Scan for the cell matching the given text and deliver its [X, Y] coordinate at center. 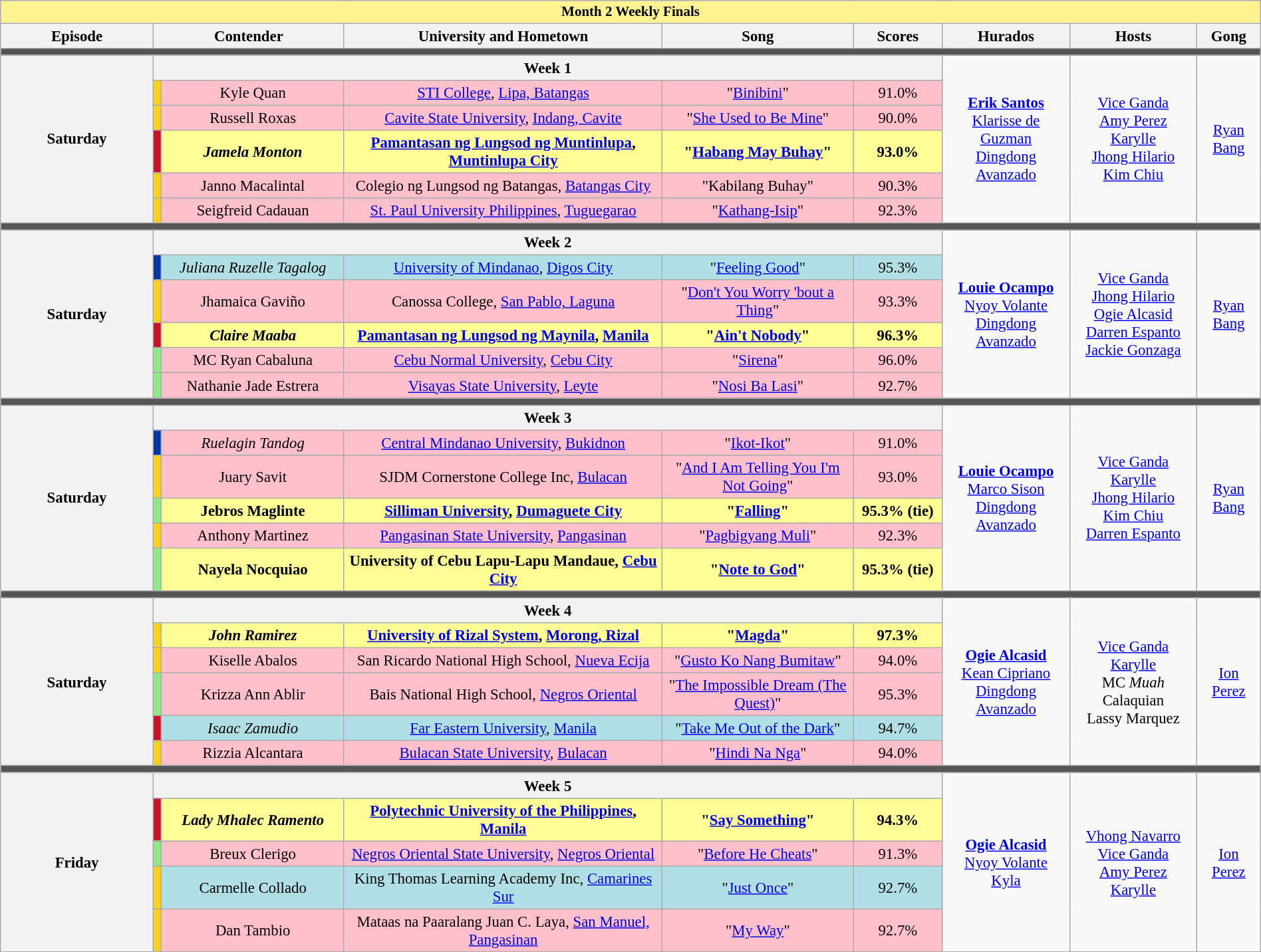
Song [758, 36]
Juary Savit [253, 477]
SJDM Cornerstone College Inc, Bulacan [503, 477]
Lady Mhalec Ramento [253, 819]
Scores [898, 36]
Silliman University, Dumaguete City [503, 511]
"Say Something" [758, 819]
Russell Roxas [253, 118]
Vice GandaJhong HilarioOgie AlcasidDarren EspantoJackie Gonzaga [1133, 314]
Ogie AlcasidNyoy VolanteKyla [1006, 863]
94.7% [898, 729]
94.3% [898, 819]
Pamantasan ng Lungsod ng Muntinlupa, Muntinlupa City [503, 152]
"Ain't Nobody" [758, 336]
Louie OcampoNyoy VolanteDingdong Avanzado [1006, 314]
University and Hometown [503, 36]
Kiselle Abalos [253, 661]
Week 1 [547, 68]
Anthony Martinez [253, 536]
"Gusto Ko Nang Bumitaw" [758, 661]
Episode [77, 36]
"She Used to Be Mine" [758, 118]
Vice GandaKarylleMC Muah CalaquianLassy Marquez [1133, 682]
Nayela Nocquiao [253, 569]
"Habang May Buhay" [758, 152]
San Ricardo National High School, Nueva Ecija [503, 661]
"Kathang-Isip" [758, 211]
Pangasinan State University, Pangasinan [503, 536]
King Thomas Learning Academy Inc, Camarines Sur [503, 887]
Visayas State University, Leyte [503, 386]
Vhong NavarroVice GandaAmy PerezKarylle [1133, 863]
Hurados [1006, 36]
Nathanie Jade Estrera [253, 386]
"Kabilang Buhay" [758, 185]
Carmelle Collado [253, 887]
"Before He Cheats" [758, 854]
Week 2 [547, 243]
"Nosi Ba Lasi" [758, 386]
Kyle Quan [253, 93]
Vice GandaAmy PerezKarylleJhong HilarioKim Chiu [1133, 140]
Colegio ng Lungsod ng Batangas, Batangas City [503, 185]
Rizzia Alcantara [253, 753]
Janno Macalintal [253, 185]
University of Rizal System, Morong, Rizal [503, 636]
Week 5 [547, 786]
Jebros Maglinte [253, 511]
91.3% [898, 854]
Cebu Normal University, Cebu City [503, 361]
Week 3 [547, 417]
Bais National High School, Negros Oriental [503, 694]
96.0% [898, 361]
St. Paul University Philippines, Tuguegarao [503, 211]
Bulacan State University, Bulacan [503, 753]
"Don't You Worry 'bout a Thing" [758, 302]
Pamantasan ng Lungsod ng Maynila, Manila [503, 336]
Friday [77, 863]
96.3% [898, 336]
Breux Clerigo [253, 854]
Negros Oriental State University, Negros Oriental [503, 854]
Canossa College, San Pablo, Laguna [503, 302]
Polytechnic University of the Philippines, Manila [503, 819]
"Binibini" [758, 93]
Cavite State University, Indang, Cavite [503, 118]
STI College, Lipa, Batangas [503, 93]
Far Eastern University, Manila [503, 729]
University of Cebu Lapu-Lapu Mandaue, Cebu City [503, 569]
Hosts [1133, 36]
"Magda" [758, 636]
Gong [1229, 36]
Krizza Ann Ablir [253, 694]
Mataas na Paaralang Juan C. Laya, San Manuel, Pangasinan [503, 931]
Juliana Ruzelle Tagalog [253, 268]
Dan Tambio [253, 931]
"And I Am Telling You I'm Not Going" [758, 477]
Ruelagin Tandog [253, 443]
"Ikot-Ikot" [758, 443]
"Note to God" [758, 569]
Ogie AlcasidKean CiprianoDingdong Avanzado [1006, 682]
MC Ryan Cabaluna [253, 361]
Jamela Monton [253, 152]
90.0% [898, 118]
"The Impossible Dream (The Quest)" [758, 694]
"Pagbigyang Muli" [758, 536]
Louie OcampoMarco SisonDingdong Avanzado [1006, 498]
University of Mindanao, Digos City [503, 268]
90.3% [898, 185]
John Ramirez [253, 636]
93.3% [898, 302]
"Feeling Good" [758, 268]
"Just Once" [758, 887]
Claire Maaba [253, 336]
"My Way" [758, 931]
Jhamaica Gaviño [253, 302]
"Hindi Na Nga" [758, 753]
Central Mindanao University, Bukidnon [503, 443]
"Take Me Out of the Dark" [758, 729]
"Falling" [758, 511]
Contender [249, 36]
Vice GandaKarylleJhong HilarioKim ChiuDarren Espanto [1133, 498]
Seigfreid Cadauan [253, 211]
"Sirena" [758, 361]
Month 2 Weekly Finals [630, 12]
97.3% [898, 636]
Erik SantosKlarisse de GuzmanDingdong Avanzado [1006, 140]
Week 4 [547, 610]
Isaac Zamudio [253, 729]
